For the text-containing cell, return its midpoint in (X, Y) coordinate format. 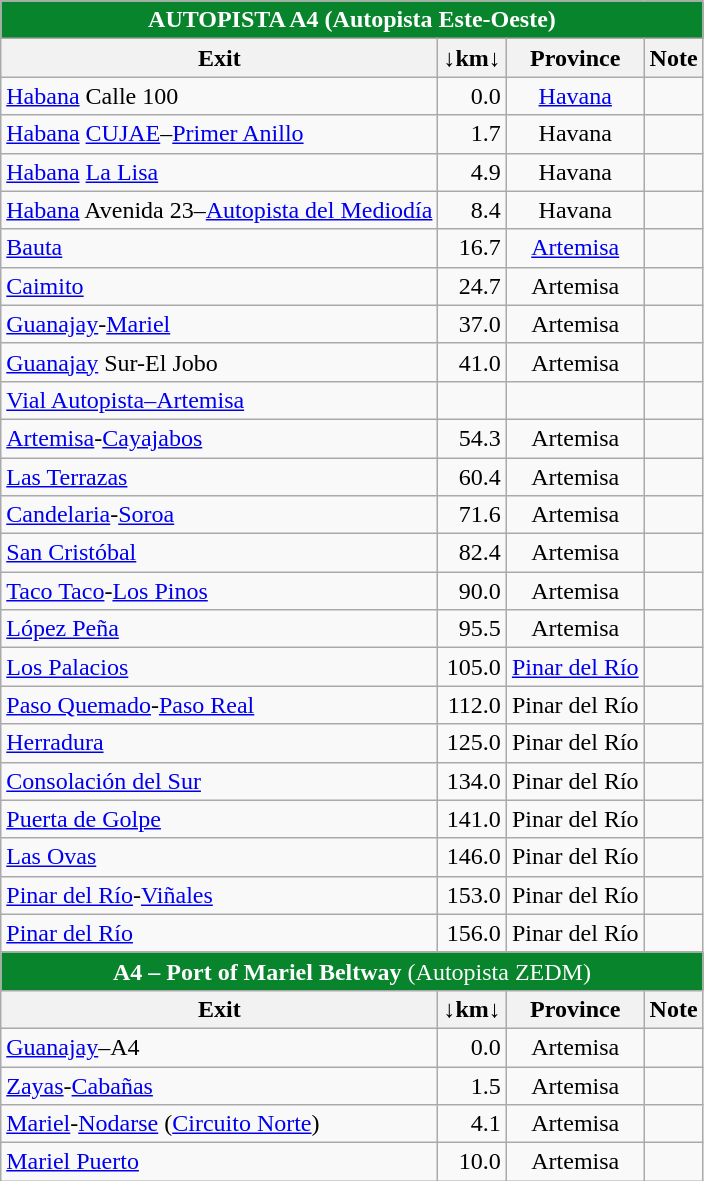
Bauta (220, 248)
Guanajay Sur-El Jobo (220, 362)
Mariel Puerto (220, 1162)
60.4 (472, 477)
López Peña (220, 629)
24.7 (472, 286)
16.7 (472, 248)
Habana Calle 100 (220, 96)
Herradura (220, 743)
4.9 (472, 172)
Taco Taco-Los Pinos (220, 591)
Guanajay-Mariel (220, 324)
54.3 (472, 438)
Pinar del Río-Viñales (220, 895)
112.0 (472, 705)
Artemisa-Cayajabos (220, 438)
37.0 (472, 324)
125.0 (472, 743)
Mariel-Nodarse (Circuito Norte) (220, 1124)
1.7 (472, 134)
141.0 (472, 819)
Los Palacios (220, 667)
71.6 (472, 515)
AUTOPISTA A4 (Autopista Este-Oeste) (352, 20)
A4 – Port of Mariel Beltway (Autopista ZEDM) (352, 971)
153.0 (472, 895)
1.5 (472, 1085)
Vial Autopista–Artemisa (220, 400)
Paso Quemado-Paso Real (220, 705)
Habana La Lisa (220, 172)
Caimito (220, 286)
105.0 (472, 667)
8.4 (472, 210)
95.5 (472, 629)
San Cristóbal (220, 553)
82.4 (472, 553)
Habana CUJAE–Primer Anillo (220, 134)
Puerta de Golpe (220, 819)
156.0 (472, 933)
90.0 (472, 591)
41.0 (472, 362)
4.1 (472, 1124)
10.0 (472, 1162)
146.0 (472, 857)
134.0 (472, 781)
Las Ovas (220, 857)
Habana Avenida 23–Autopista del Mediodía (220, 210)
Las Terrazas (220, 477)
Candelaria-Soroa (220, 515)
Zayas-Cabañas (220, 1085)
Consolación del Sur (220, 781)
Guanajay–A4 (220, 1047)
